Locate the cell with the specified text and output its (X, Y) center coordinate. 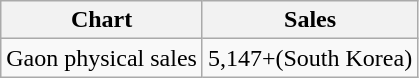
Chart (102, 20)
Sales (310, 20)
Gaon physical sales (102, 58)
5,147+(South Korea) (310, 58)
